Provide the [x, y] coordinate of the cell's center where the given text is located.  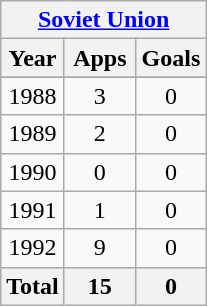
Soviet Union [104, 20]
1989 [33, 134]
1 [100, 210]
9 [100, 248]
15 [100, 286]
1991 [33, 210]
Year [33, 58]
2 [100, 134]
1990 [33, 172]
1992 [33, 248]
Goals [170, 58]
Apps [100, 58]
1988 [33, 96]
3 [100, 96]
Total [33, 286]
